Locate the cell with the specified text and output its (X, Y) center coordinate. 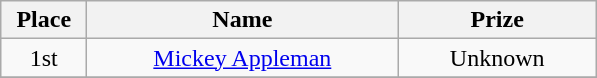
Name (242, 20)
1st (44, 58)
Unknown (498, 58)
Place (44, 20)
Prize (498, 20)
Mickey Appleman (242, 58)
